From the cell containing the given text, extract its center point as [X, Y] coordinate. 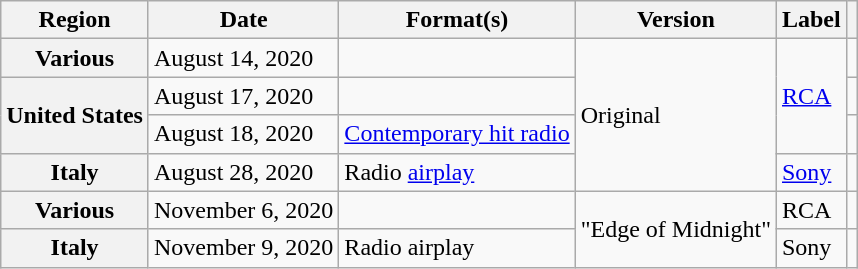
Contemporary hit radio [457, 134]
Date [243, 20]
August 17, 2020 [243, 96]
August 18, 2020 [243, 134]
Label [811, 20]
Format(s) [457, 20]
Original [676, 115]
November 6, 2020 [243, 210]
"Edge of Midnight" [676, 229]
Version [676, 20]
United States [75, 115]
Region [75, 20]
August 28, 2020 [243, 172]
November 9, 2020 [243, 248]
August 14, 2020 [243, 58]
